Detect which cell encompasses the target text, then output its (X, Y) center coordinate. 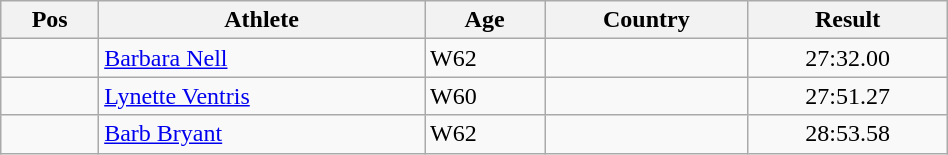
Lynette Ventris (262, 96)
Pos (50, 20)
27:32.00 (848, 58)
Age (485, 20)
Barb Bryant (262, 134)
W60 (485, 96)
Athlete (262, 20)
27:51.27 (848, 96)
Country (646, 20)
Result (848, 20)
28:53.58 (848, 134)
Barbara Nell (262, 58)
